Determine the [X, Y] coordinate at the center of the cell enclosing the given text.  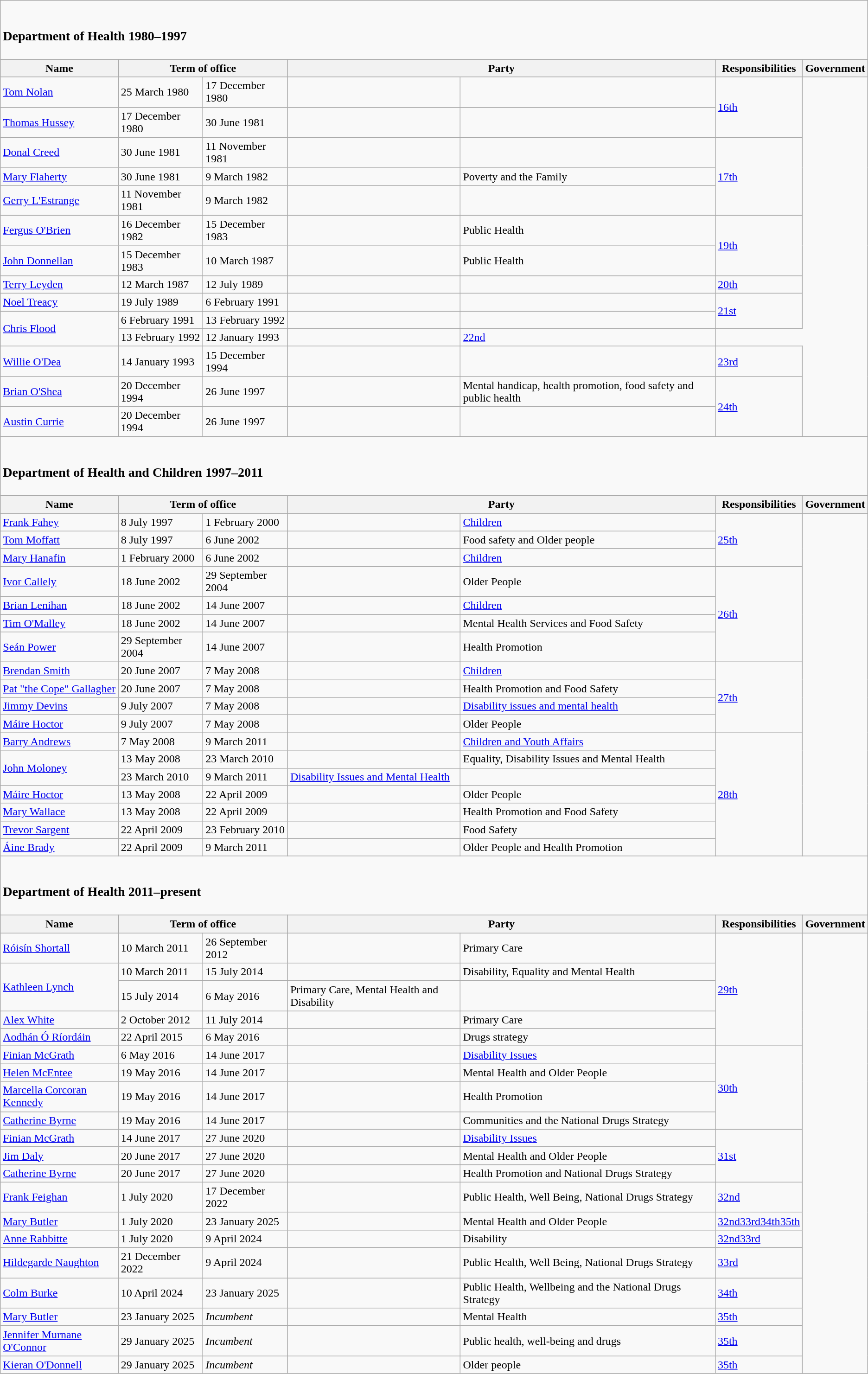
Chris Flood [59, 329]
Tom Moffatt [59, 540]
15 December 1994 [246, 362]
16 December 1982 [160, 230]
Tom Nolan [59, 92]
Alex White [59, 1020]
Older people [588, 1365]
Department of Health and Children 1997–2011 [434, 467]
16th [759, 107]
Primary Care, Mental Health and Disability [374, 996]
Donal Creed [59, 152]
Ivor Callely [59, 582]
2 October 2012 [160, 1020]
Frank Fahey [59, 522]
Anne Rabbitte [59, 1239]
Communities and the National Drugs Strategy [588, 1120]
Disability Issues and Mental Health [374, 777]
Brian O'Shea [59, 391]
28th [759, 794]
Tim O'Malley [59, 623]
Trevor Sargent [59, 830]
33rd [759, 1263]
Helen McEntee [59, 1073]
Older People and Health Promotion [588, 847]
26 September 2012 [246, 948]
Department of Health 1980–1997 [434, 30]
32nd33rd [759, 1239]
Jim Daly [59, 1156]
27th [759, 697]
Thomas Hussey [59, 122]
24th [759, 407]
25 March 1980 [160, 92]
Mental Health [588, 1317]
Public Health, Wellbeing and the National Drugs Strategy [588, 1293]
Colm Burke [59, 1293]
Barry Andrews [59, 741]
Austin Currie [59, 422]
Poverty and the Family [588, 176]
Mary Hanafin [59, 557]
Mental Health Services and Food Safety [588, 623]
Health Promotion and National Drugs Strategy [588, 1173]
Áine Brady [59, 847]
30th [759, 1088]
Fergus O'Brien [59, 230]
12 July 1989 [246, 284]
Drugs strategy [588, 1037]
Mary Wallace [59, 812]
23rd [759, 362]
Mental handicap, health promotion, food safety and public health [588, 391]
Food Safety [588, 830]
Disability [588, 1239]
Jennifer Murnane O'Connor [59, 1341]
Frank Feighan [59, 1197]
10 April 2024 [160, 1293]
12 March 1987 [160, 284]
17 December 2022 [246, 1197]
Public health, well-being and drugs [588, 1341]
Marcella Corcoran Kennedy [59, 1096]
22 April 2015 [160, 1037]
Food safety and Older people [588, 540]
12 January 1993 [246, 338]
Disability issues and mental health [588, 706]
21st [759, 311]
Equality, Disability Issues and Mental Health [588, 759]
Pat "the Cope" Gallagher [59, 689]
32nd [759, 1197]
Department of Health 2011–present [434, 886]
Seán Power [59, 647]
Mary Flaherty [59, 176]
20th [759, 284]
25th [759, 540]
Aodhán Ó Ríordáin [59, 1037]
11 July 2014 [246, 1020]
19 July 1989 [160, 302]
Brendan Smith [59, 671]
Róisín Shortall [59, 948]
32nd33rd34th35th [759, 1221]
19th [759, 245]
John Moloney [59, 768]
Brian Lenihan [59, 605]
Kathleen Lynch [59, 987]
10 March 1987 [246, 261]
Jimmy Devins [59, 706]
17th [759, 176]
Kieran O'Donnell [59, 1365]
Gerry L'Estrange [59, 200]
John Donnellan [59, 261]
22nd [588, 338]
Children and Youth Affairs [588, 741]
Disability, Equality and Mental Health [588, 972]
29th [759, 990]
Hildegarde Naughton [59, 1263]
Noel Treacy [59, 302]
14 January 1993 [160, 362]
34th [759, 1293]
26th [759, 614]
31st [759, 1156]
Terry Leyden [59, 284]
Willie O'Dea [59, 362]
21 December 2022 [160, 1263]
23 February 2010 [246, 830]
